From the cell containing the given text, extract its center point as (X, Y) coordinate. 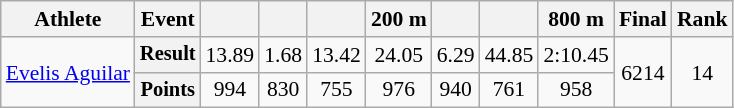
Athlete (68, 19)
44.85 (510, 55)
976 (399, 90)
940 (456, 90)
800 m (576, 19)
1.68 (283, 55)
Result (168, 55)
755 (336, 90)
Evelis Aguilar (68, 72)
2:10.45 (576, 55)
Event (168, 19)
24.05 (399, 55)
830 (283, 90)
761 (510, 90)
Points (168, 90)
Final (643, 19)
200 m (399, 19)
6.29 (456, 55)
14 (702, 72)
13.89 (230, 55)
958 (576, 90)
6214 (643, 72)
994 (230, 90)
Rank (702, 19)
13.42 (336, 55)
